Provide the [X, Y] coordinate of the cell's center where the given text is located.  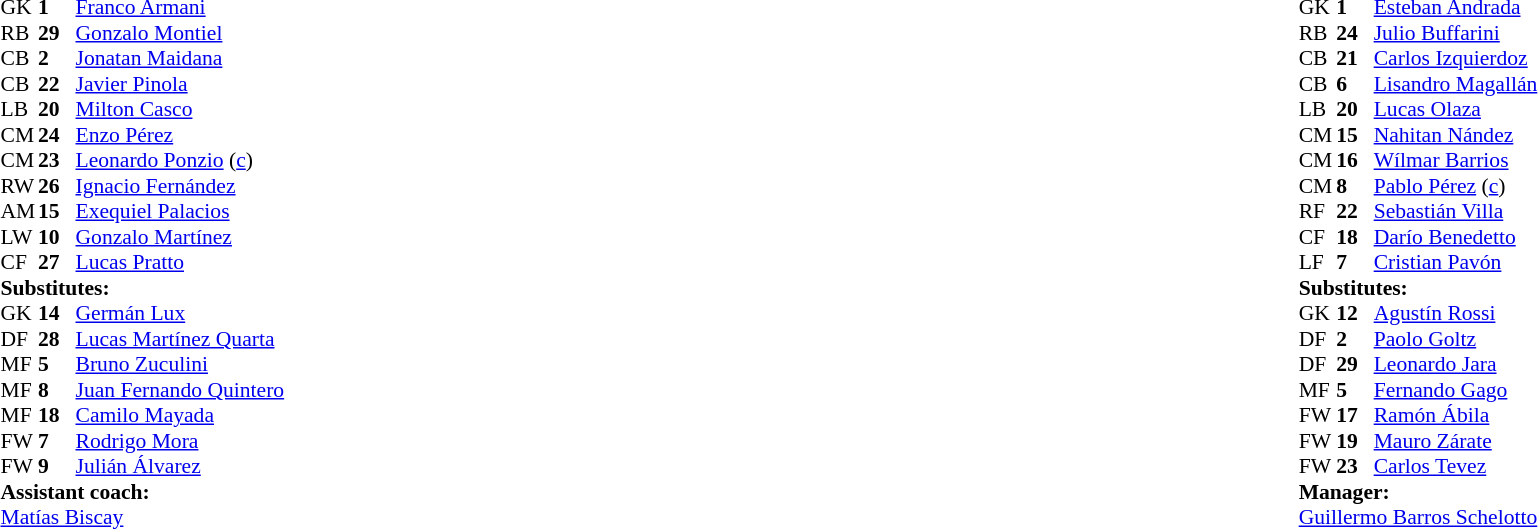
Jonatan Maidana [180, 59]
14 [57, 313]
Gonzalo Martínez [180, 237]
Manager: [1418, 492]
Leonardo Jara [1456, 365]
19 [1355, 441]
16 [1355, 161]
RW [19, 186]
Lucas Pratto [180, 263]
LW [19, 237]
Juan Fernando Quintero [180, 390]
AM [19, 211]
Agustín Rossi [1456, 313]
Ignacio Fernández [180, 186]
Camilo Mayada [180, 415]
Mauro Zárate [1456, 441]
Nahitan Nández [1456, 135]
9 [57, 467]
Germán Lux [180, 313]
10 [57, 237]
Darío Benedetto [1456, 237]
Assistant coach: [142, 492]
Leonardo Ponzio (c) [180, 161]
17 [1355, 415]
Lucas Olaza [1456, 109]
Fernando Gago [1456, 390]
Lisandro Magallán [1456, 84]
Paolo Goltz [1456, 339]
Ramón Ábila [1456, 415]
21 [1355, 59]
6 [1355, 84]
Gonzalo Montiel [180, 33]
Julio Buffarini [1456, 33]
12 [1355, 313]
RF [1318, 211]
27 [57, 263]
Bruno Zuculini [180, 365]
Cristian Pavón [1456, 263]
Carlos Tevez [1456, 467]
Milton Casco [180, 109]
LF [1318, 263]
Julián Álvarez [180, 467]
Wílmar Barrios [1456, 161]
Exequiel Palacios [180, 211]
Rodrigo Mora [180, 441]
Enzo Pérez [180, 135]
28 [57, 339]
Sebastián Villa [1456, 211]
Pablo Pérez (c) [1456, 186]
Javier Pinola [180, 84]
26 [57, 186]
Lucas Martínez Quarta [180, 339]
Carlos Izquierdoz [1456, 59]
